Identify which cell holds the provided text, then report its [X, Y] central coordinate. 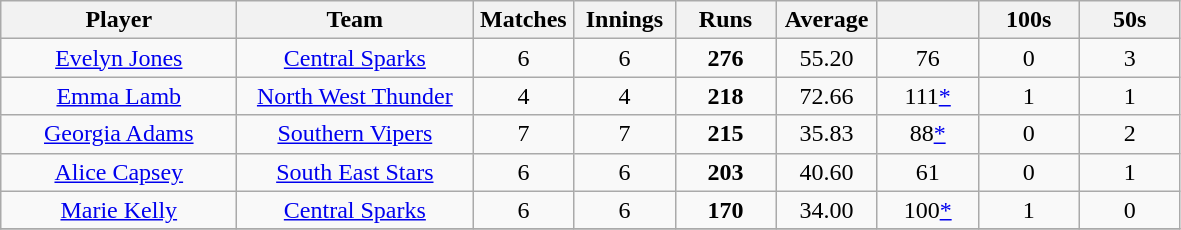
170 [726, 210]
Team [355, 20]
72.66 [826, 96]
100s [1028, 20]
2 [1130, 134]
40.60 [826, 172]
218 [726, 96]
Player [119, 20]
35.83 [826, 134]
Average [826, 20]
276 [726, 58]
Innings [624, 20]
Alice Capsey [119, 172]
Southern Vipers [355, 134]
76 [928, 58]
Runs [726, 20]
Emma Lamb [119, 96]
34.00 [826, 210]
Evelyn Jones [119, 58]
215 [726, 134]
88* [928, 134]
100* [928, 210]
61 [928, 172]
South East Stars [355, 172]
Matches [524, 20]
Georgia Adams [119, 134]
55.20 [826, 58]
Marie Kelly [119, 210]
3 [1130, 58]
203 [726, 172]
111* [928, 96]
50s [1130, 20]
North West Thunder [355, 96]
